From the cell containing the given text, extract its center point as (x, y) coordinate. 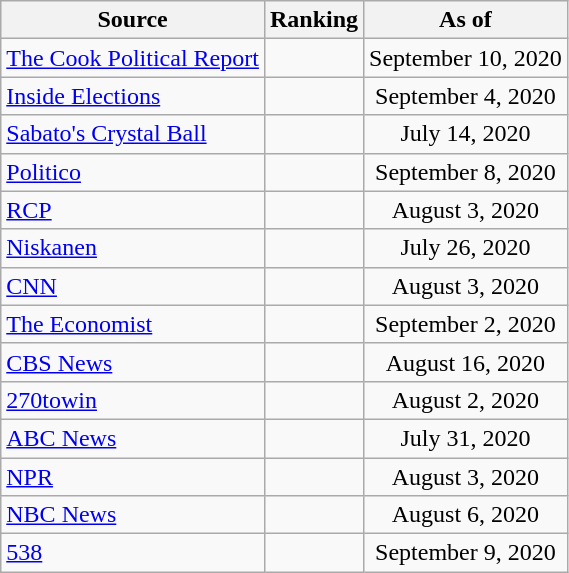
August 6, 2020 (466, 515)
NPR (133, 477)
September 8, 2020 (466, 172)
Ranking (314, 20)
Niskanen (133, 248)
Inside Elections (133, 96)
As of (466, 20)
July 26, 2020 (466, 248)
CNN (133, 286)
September 9, 2020 (466, 553)
September 4, 2020 (466, 96)
RCP (133, 210)
August 16, 2020 (466, 362)
CBS News (133, 362)
July 14, 2020 (466, 134)
July 31, 2020 (466, 438)
270towin (133, 400)
The Cook Political Report (133, 58)
September 10, 2020 (466, 58)
538 (133, 553)
The Economist (133, 324)
August 2, 2020 (466, 400)
Sabato's Crystal Ball (133, 134)
Politico (133, 172)
ABC News (133, 438)
September 2, 2020 (466, 324)
NBC News (133, 515)
Source (133, 20)
